Search for the cell housing the specified text and yield its [x, y] center coordinate. 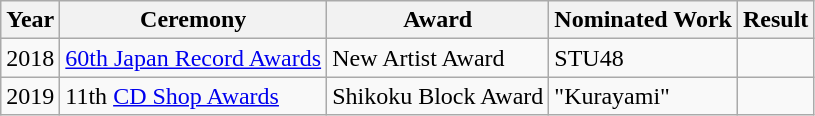
11th CD Shop Awards [194, 96]
Result [775, 20]
60th Japan Record Awards [194, 58]
Nominated Work [644, 20]
New Artist Award [438, 58]
Year [30, 20]
2018 [30, 58]
Award [438, 20]
STU48 [644, 58]
2019 [30, 96]
"Kurayami" [644, 96]
Shikoku Block Award [438, 96]
Ceremony [194, 20]
